Determine the (x, y) coordinate at the center of the cell enclosing the given text.  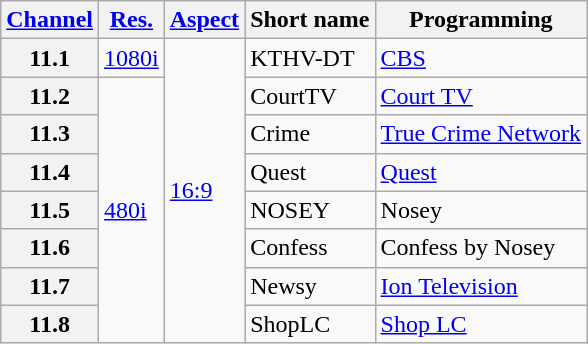
True Crime Network (481, 134)
1080i (132, 58)
11.2 (50, 96)
ShopLC (310, 324)
11.3 (50, 134)
Nosey (481, 210)
CourtTV (310, 96)
480i (132, 210)
KTHV-DT (310, 58)
CBS (481, 58)
11.1 (50, 58)
11.6 (50, 248)
11.5 (50, 210)
Crime (310, 134)
Ion Television (481, 286)
Aspect (204, 20)
Confess (310, 248)
11.4 (50, 172)
Shop LC (481, 324)
11.8 (50, 324)
11.7 (50, 286)
Short name (310, 20)
Programming (481, 20)
Newsy (310, 286)
Res. (132, 20)
NOSEY (310, 210)
Confess by Nosey (481, 248)
16:9 (204, 191)
Court TV (481, 96)
Channel (50, 20)
